For the text-containing cell, return its midpoint in [X, Y] coordinate format. 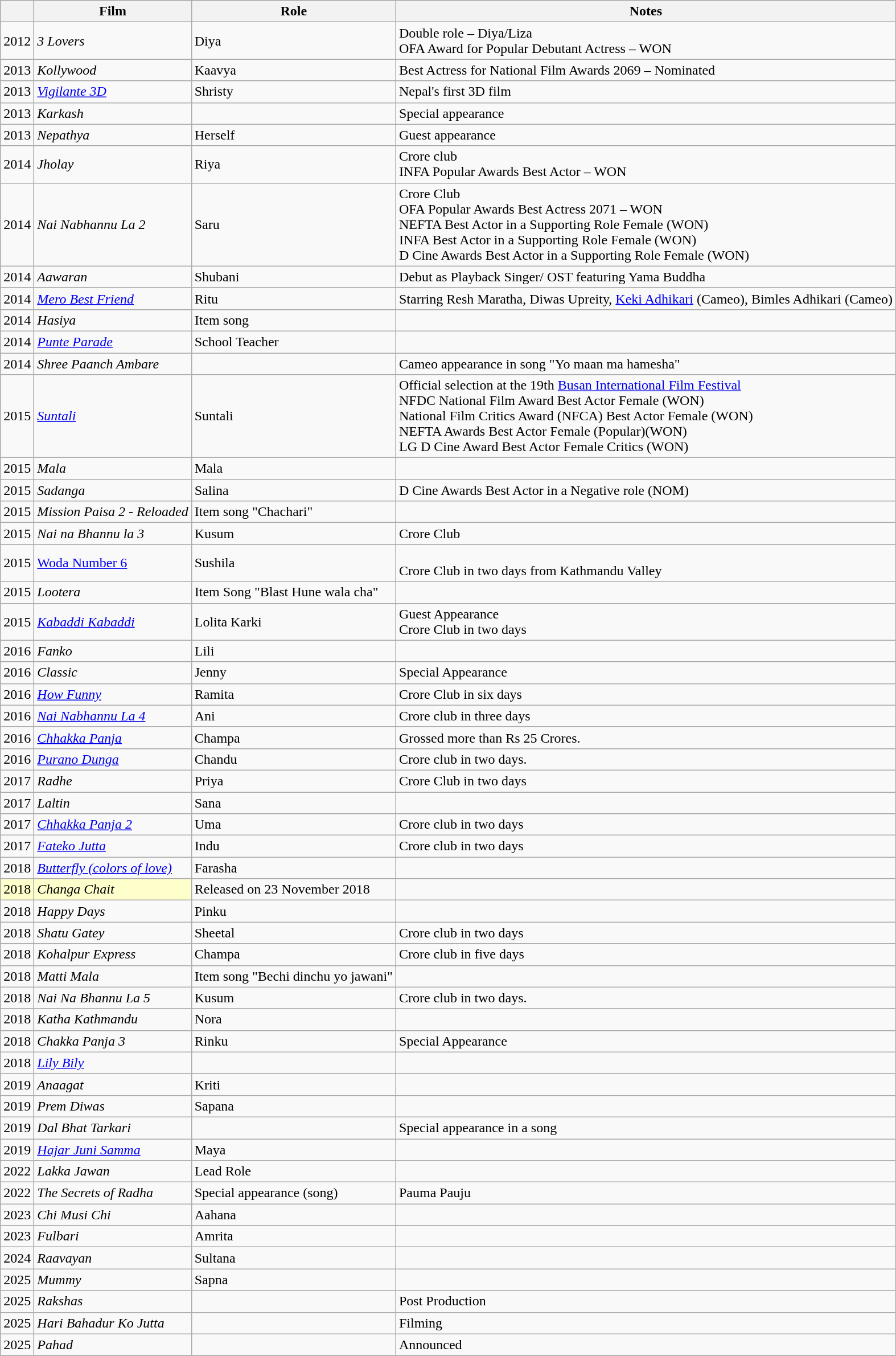
Lootera [113, 592]
Changa Chait [113, 890]
Special appearance (song) [294, 1193]
The Secrets of Radha [113, 1193]
Lead Role [294, 1171]
Film [113, 11]
Post Production [646, 1301]
Item song "Chachari" [294, 512]
Role [294, 11]
Fanko [113, 651]
Pauma Pauju [646, 1193]
Debut as Playback Singer/ OST featuring Yama Buddha [646, 277]
Crore Club in two days from Kathmandu Valley [646, 563]
Lolita Karki [294, 622]
Kohalpur Express [113, 954]
Kriti [294, 1084]
Raavayan [113, 1258]
Item song "Bechi dinchu yo jawani" [294, 976]
Lakka Jawan [113, 1171]
School Teacher [294, 342]
Rakshas [113, 1301]
3 Lovers [113, 41]
Mummy [113, 1280]
Sadanga [113, 490]
Guest appearance [646, 135]
Ani [294, 716]
Cameo appearance in song "Yo maan ma hamesha" [646, 364]
D Cine Awards Best Actor in a Negative role (NOM) [646, 490]
Item Song "Blast Hune wala cha" [294, 592]
Radhe [113, 781]
Crore club in five days [646, 954]
Chi Musi Chi [113, 1215]
Sushila [294, 563]
Sana [294, 802]
Prem Diwas [113, 1106]
Nepal's first 3D film [646, 92]
How Funny [113, 694]
Happy Days [113, 911]
Chhakka Panja 2 [113, 825]
Sapna [294, 1280]
Aahana [294, 1215]
Hasiya [113, 320]
Sapana [294, 1106]
Indu [294, 846]
Shatu Gatey [113, 933]
Priya [294, 781]
Woda Number 6 [113, 563]
Chhakka Panja [113, 738]
Special appearance in a song [646, 1128]
Kollywood [113, 70]
Salina [294, 490]
Aawaran [113, 277]
Crore Club [646, 534]
Crore Club in six days [646, 694]
Hari Bahadur Ko Jutta [113, 1323]
Crore club INFA Popular Awards Best Actor – WON [646, 164]
Pinku [294, 911]
Hajar Juni Samma [113, 1150]
Nai Nabhannu La 4 [113, 716]
Punte Parade [113, 342]
Herself [294, 135]
Ramita [294, 694]
Matti Mala [113, 976]
Maya [294, 1150]
Pahad [113, 1345]
Lily Bily [113, 1063]
Rinku [294, 1041]
Nai na Bhannu la 3 [113, 534]
Mero Best Friend [113, 298]
Guest Appearance Crore Club in two days [646, 622]
Katha Kathmandu [113, 1019]
Fulbari [113, 1236]
Riya [294, 164]
Special appearance [646, 113]
Announced [646, 1345]
Shristy [294, 92]
Diya [294, 41]
Jenny [294, 673]
Item song [294, 320]
Filming [646, 1323]
Anaagat [113, 1084]
Vigilante 3D [113, 92]
Double role – Diya/Liza OFA Award for Popular Debutant Actress – WON [646, 41]
Farasha [294, 868]
Classic [113, 673]
Grossed more than Rs 25 Crores. [646, 738]
Dal Bhat Tarkari [113, 1128]
Sheetal [294, 933]
Fateko Jutta [113, 846]
2024 [17, 1258]
Shubani [294, 277]
Kaavya [294, 70]
Released on 23 November 2018 [294, 890]
Kabaddi Kabaddi [113, 622]
Shree Paanch Ambare [113, 364]
Chakka Panja 3 [113, 1041]
Lili [294, 651]
Best Actress for National Film Awards 2069 – Nominated [646, 70]
Nepathya [113, 135]
Chandu [294, 759]
Nai Nabhannu La 2 [113, 224]
Crore Club in two days [646, 781]
Saru [294, 224]
Butterfly (colors of love) [113, 868]
Nai Na Bhannu La 5 [113, 998]
Ritu [294, 298]
Purano Dunga [113, 759]
Crore club in three days [646, 716]
Jholay [113, 164]
Nora [294, 1019]
Mission Paisa 2 - Reloaded [113, 512]
Starring Resh Maratha, Diwas Upreity, Keki Adhikari (Cameo), Bimles Adhikari (Cameo) [646, 298]
Karkash [113, 113]
Amrita [294, 1236]
Laltin [113, 802]
Sultana [294, 1258]
Notes [646, 11]
Uma [294, 825]
2012 [17, 41]
